Detect which cell encompasses the target text, then output its (x, y) center coordinate. 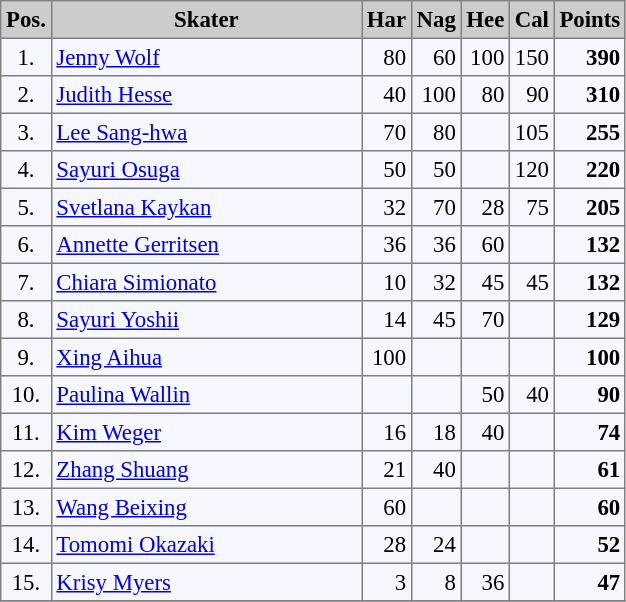
12. (26, 470)
Zhang Shuang (206, 470)
Sayuri Osuga (206, 170)
105 (532, 132)
21 (387, 470)
Hee (485, 20)
14 (387, 320)
205 (590, 207)
10 (387, 282)
18 (436, 432)
255 (590, 132)
52 (590, 545)
7. (26, 282)
120 (532, 170)
Kim Weger (206, 432)
15. (26, 582)
75 (532, 207)
Paulina Wallin (206, 395)
Judith Hesse (206, 95)
129 (590, 320)
74 (590, 432)
24 (436, 545)
13. (26, 507)
9. (26, 357)
5. (26, 207)
310 (590, 95)
220 (590, 170)
6. (26, 245)
3 (387, 582)
10. (26, 395)
Tomomi Okazaki (206, 545)
Nag (436, 20)
Har (387, 20)
Jenny Wolf (206, 57)
3. (26, 132)
Svetlana Kaykan (206, 207)
4. (26, 170)
Wang Beixing (206, 507)
Annette Gerritsen (206, 245)
390 (590, 57)
61 (590, 470)
47 (590, 582)
2. (26, 95)
11. (26, 432)
Points (590, 20)
14. (26, 545)
Krisy Myers (206, 582)
Sayuri Yoshii (206, 320)
Skater (206, 20)
1. (26, 57)
16 (387, 432)
Lee Sang-hwa (206, 132)
8 (436, 582)
Pos. (26, 20)
8. (26, 320)
Cal (532, 20)
150 (532, 57)
Xing Aihua (206, 357)
Chiara Simionato (206, 282)
